Output the [X, Y] coordinate of the center of the cell containing the given text.  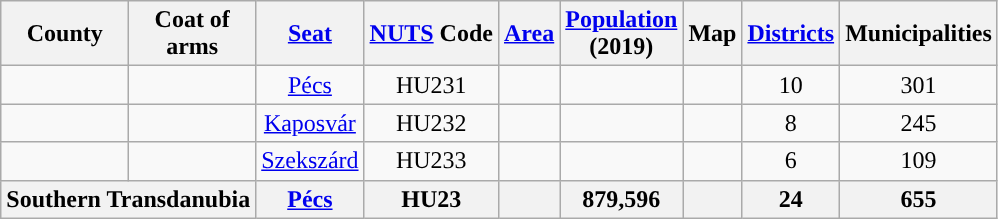
Coat of arms [192, 34]
HU231 [431, 85]
655 [919, 199]
Map [712, 34]
Area [528, 34]
HU233 [431, 161]
NUTS Code [431, 34]
Population(2019) [622, 34]
Districts [791, 34]
301 [919, 85]
Seat [310, 34]
8 [791, 123]
Kaposvár [310, 123]
879,596 [622, 199]
Municipalities [919, 34]
245 [919, 123]
24 [791, 199]
HU23 [431, 199]
County [65, 34]
Szekszárd [310, 161]
6 [791, 161]
Southern Transdanubia [128, 199]
109 [919, 161]
HU232 [431, 123]
10 [791, 85]
